Determine the [X, Y] coordinate at the center of the cell enclosing the given text.  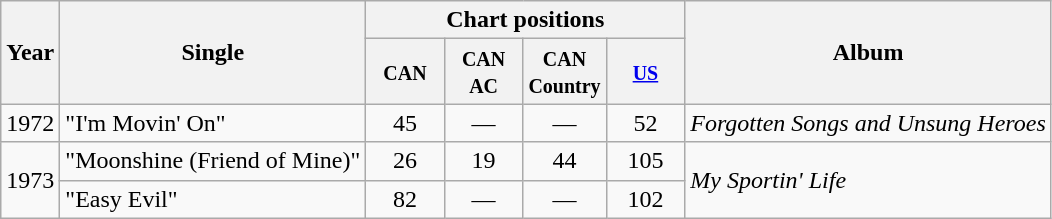
"Moonshine (Friend of Mine)" [213, 161]
1973 [30, 180]
44 [564, 161]
Chart positions [526, 20]
My Sportin' Life [868, 180]
"Easy Evil" [213, 199]
26 [406, 161]
1972 [30, 123]
45 [406, 123]
CAN AC [484, 72]
52 [646, 123]
"I'm Movin' On" [213, 123]
19 [484, 161]
US [646, 72]
82 [406, 199]
Single [213, 52]
Album [868, 52]
CAN [406, 72]
CAN Country [564, 72]
105 [646, 161]
Forgotten Songs and Unsung Heroes [868, 123]
Year [30, 52]
102 [646, 199]
